For the text-containing cell, return its midpoint in [x, y] coordinate format. 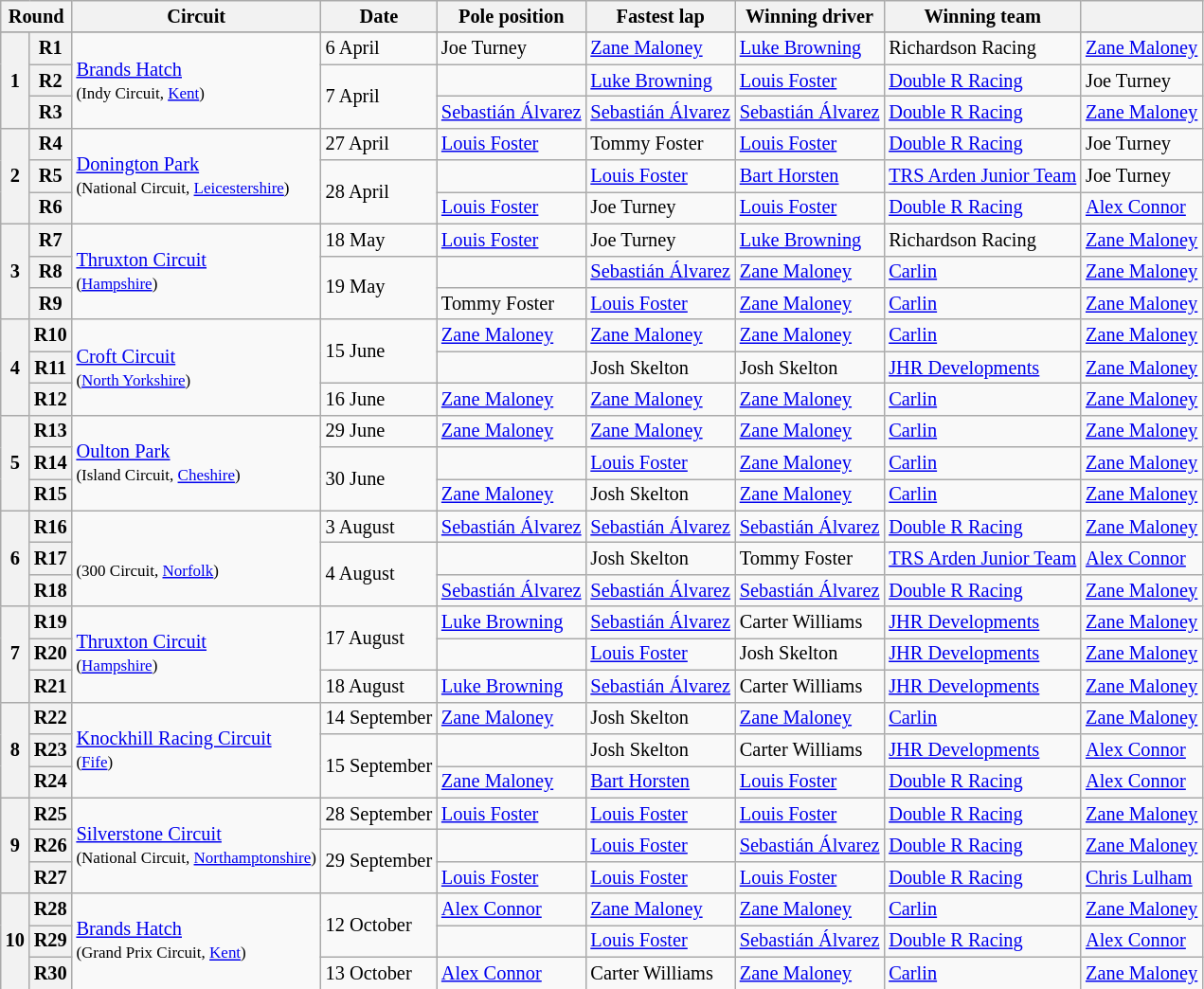
Circuit [197, 16]
Winning team [982, 16]
6 [15, 559]
R2 [51, 81]
5 [15, 462]
6 April [379, 48]
19 May [379, 288]
R14 [51, 463]
R20 [51, 654]
R23 [51, 749]
R9 [51, 303]
R22 [51, 718]
Silverstone Circuit(National Circuit, Northamptonshire) [197, 845]
12 October [379, 925]
R21 [51, 686]
Pole position [512, 16]
R15 [51, 494]
(300 Circuit, Norfolk) [197, 559]
4 [15, 368]
Knockhill Racing Circuit(Fife) [197, 750]
R28 [51, 909]
Fastest lap [659, 16]
R6 [51, 207]
Chris Lulham [1141, 877]
28 April [379, 191]
R29 [51, 941]
R17 [51, 558]
14 September [379, 718]
R7 [51, 240]
R26 [51, 845]
1 [15, 80]
R18 [51, 590]
R16 [51, 527]
3 August [379, 527]
Croft Circuit(North Yorkshire) [197, 368]
R19 [51, 622]
R3 [51, 112]
R8 [51, 272]
27 April [379, 144]
R27 [51, 877]
R12 [51, 399]
7 April [379, 97]
Date [379, 16]
Donington Park(National Circuit, Leicestershire) [197, 176]
3 [15, 271]
R13 [51, 431]
8 [15, 750]
2 [15, 176]
9 [15, 845]
R11 [51, 368]
18 May [379, 240]
29 September [379, 860]
R1 [51, 48]
4 August [379, 574]
R10 [51, 335]
29 June [379, 431]
28 September [379, 814]
Round [36, 16]
15 June [379, 351]
10 [15, 942]
30 June [379, 479]
Brands Hatch(Indy Circuit, Kent) [197, 80]
R4 [51, 144]
Winning driver [809, 16]
7 [15, 654]
13 October [379, 973]
R25 [51, 814]
18 August [379, 686]
Brands Hatch(Grand Prix Circuit, Kent) [197, 942]
R24 [51, 782]
R30 [51, 973]
Oulton Park(Island Circuit, Cheshire) [197, 462]
17 August [379, 638]
16 June [379, 399]
R5 [51, 176]
15 September [379, 765]
